Search for the cell housing the specified text and yield its (x, y) center coordinate. 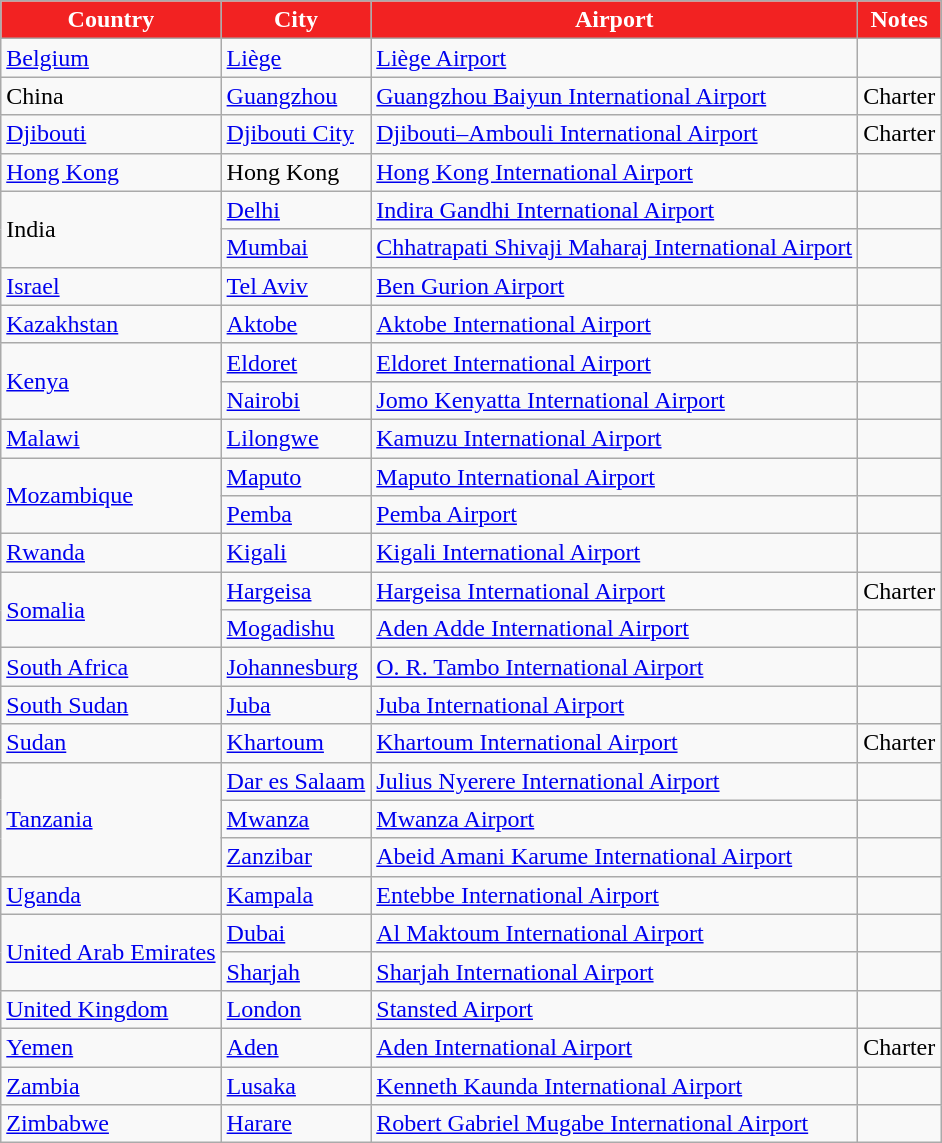
Zambia (111, 1085)
Hong Kong International Airport (614, 172)
City (296, 20)
Aden International Airport (614, 1047)
Eldoret International Airport (614, 362)
Djibouti (111, 134)
Kazakhstan (111, 324)
Pemba Airport (614, 515)
Al Maktoum International Airport (614, 933)
Hargeisa (296, 591)
Sharjah International Airport (614, 971)
Kampala (296, 895)
Chhatrapati Shivaji Maharaj International Airport (614, 248)
Tel Aviv (296, 286)
Mwanza (296, 819)
Yemen (111, 1047)
Israel (111, 286)
Dubai (296, 933)
Eldoret (296, 362)
Aden (296, 1047)
Country (111, 20)
Sudan (111, 743)
Khartoum International Airport (614, 743)
Hargeisa International Airport (614, 591)
Nairobi (296, 400)
Dar es Salaam (296, 781)
Kenneth Kaunda International Airport (614, 1085)
Aktobe International Airport (614, 324)
Lusaka (296, 1085)
Djibouti City (296, 134)
Lilongwe (296, 438)
London (296, 1009)
Abeid Amani Karume International Airport (614, 857)
Aden Adde International Airport (614, 629)
Maputo (296, 477)
Rwanda (111, 553)
Mozambique (111, 496)
Airport (614, 20)
Stansted Airport (614, 1009)
Robert Gabriel Mugabe International Airport (614, 1124)
Mumbai (296, 248)
Zimbabwe (111, 1124)
Juba International Airport (614, 705)
Indira Gandhi International Airport (614, 210)
Entebbe International Airport (614, 895)
Kamuzu International Airport (614, 438)
China (111, 96)
Djibouti–Ambouli International Airport (614, 134)
Harare (296, 1124)
Uganda (111, 895)
Tanzania (111, 819)
Notes (900, 20)
O. R. Tambo International Airport (614, 667)
Belgium (111, 58)
Liège Airport (614, 58)
United Arab Emirates (111, 952)
Malawi (111, 438)
Zanzibar (296, 857)
Mwanza Airport (614, 819)
Julius Nyerere International Airport (614, 781)
Kigali International Airport (614, 553)
Kigali (296, 553)
United Kingdom (111, 1009)
South Sudan (111, 705)
Juba (296, 705)
Liège (296, 58)
Maputo International Airport (614, 477)
South Africa (111, 667)
Mogadishu (296, 629)
Johannesburg (296, 667)
Guangzhou (296, 96)
Kenya (111, 381)
India (111, 229)
Delhi (296, 210)
Jomo Kenyatta International Airport (614, 400)
Pemba (296, 515)
Guangzhou Baiyun International Airport (614, 96)
Sharjah (296, 971)
Somalia (111, 610)
Ben Gurion Airport (614, 286)
Khartoum (296, 743)
Aktobe (296, 324)
